Provide the (x, y) coordinate of the cell's center where the given text is located.  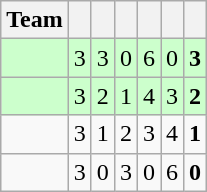
Team (35, 20)
